Capture the cell that displays the provided text and extract its (X, Y) central coordinate. 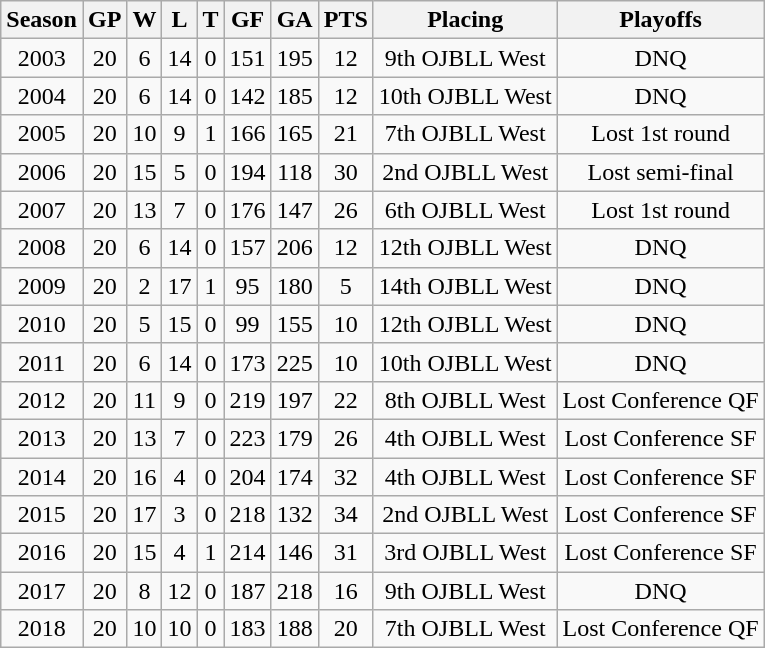
34 (346, 515)
188 (294, 629)
147 (294, 210)
219 (248, 400)
30 (346, 172)
2010 (42, 324)
2007 (42, 210)
Lost semi-final (660, 172)
GF (248, 20)
2003 (42, 58)
2006 (42, 172)
8th OJBLL West (465, 400)
146 (294, 553)
Season (42, 20)
2012 (42, 400)
223 (248, 438)
T (210, 20)
2004 (42, 96)
2015 (42, 515)
2018 (42, 629)
185 (294, 96)
166 (248, 134)
95 (248, 286)
187 (248, 591)
204 (248, 477)
174 (294, 477)
14th OJBLL West (465, 286)
142 (248, 96)
118 (294, 172)
183 (248, 629)
22 (346, 400)
176 (248, 210)
2011 (42, 362)
6th OJBLL West (465, 210)
2009 (42, 286)
3 (180, 515)
2014 (42, 477)
21 (346, 134)
99 (248, 324)
179 (294, 438)
197 (294, 400)
225 (294, 362)
2013 (42, 438)
GA (294, 20)
173 (248, 362)
157 (248, 248)
132 (294, 515)
214 (248, 553)
165 (294, 134)
31 (346, 553)
32 (346, 477)
GP (104, 20)
2016 (42, 553)
2005 (42, 134)
206 (294, 248)
2008 (42, 248)
Placing (465, 20)
151 (248, 58)
11 (144, 400)
PTS (346, 20)
2 (144, 286)
2017 (42, 591)
195 (294, 58)
L (180, 20)
180 (294, 286)
3rd OJBLL West (465, 553)
155 (294, 324)
W (144, 20)
Playoffs (660, 20)
194 (248, 172)
8 (144, 591)
